Detect which cell encompasses the target text, then output its (x, y) center coordinate. 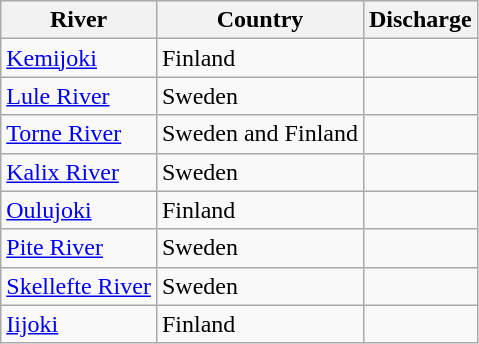
Kalix River (79, 172)
River (79, 20)
Pite River (79, 248)
Torne River (79, 134)
Country (260, 20)
Kemijoki (79, 58)
Lule River (79, 96)
Skellefte River (79, 286)
Discharge (420, 20)
Iijoki (79, 324)
Sweden and Finland (260, 134)
Oulujoki (79, 210)
